Scan for the cell matching the given text and deliver its [x, y] coordinate at center. 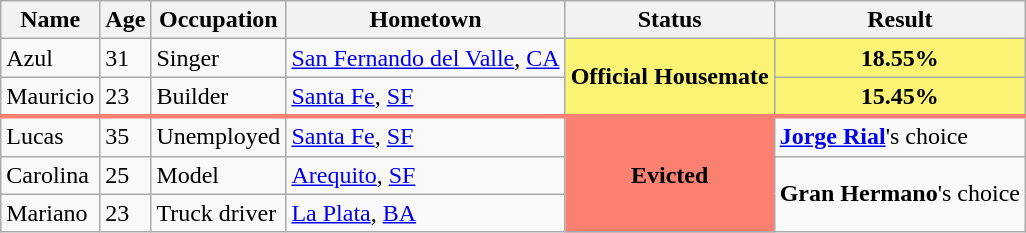
Official Housemate [670, 78]
Gran Hermano's choice [900, 194]
Lucas [50, 136]
Model [218, 175]
Builder [218, 97]
35 [126, 136]
Mauricio [50, 97]
Occupation [218, 20]
San Fernando del Valle, CA [426, 58]
Mariano [50, 213]
Singer [218, 58]
La Plata, BA [426, 213]
Status [670, 20]
25 [126, 175]
Evicted [670, 174]
31 [126, 58]
Result [900, 20]
Carolina [50, 175]
Name [50, 20]
Azul [50, 58]
Jorge Rial's choice [900, 136]
Unemployed [218, 136]
15.45% [900, 97]
Age [126, 20]
Hometown [426, 20]
18.55% [900, 58]
Arequito, SF [426, 175]
Truck driver [218, 213]
